Provide the (X, Y) coordinate of the cell's center where the given text is located.  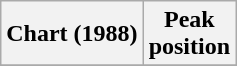
Chart (1988) (72, 34)
Peakposition (189, 34)
